Output the [x, y] coordinate of the center of the cell containing the given text.  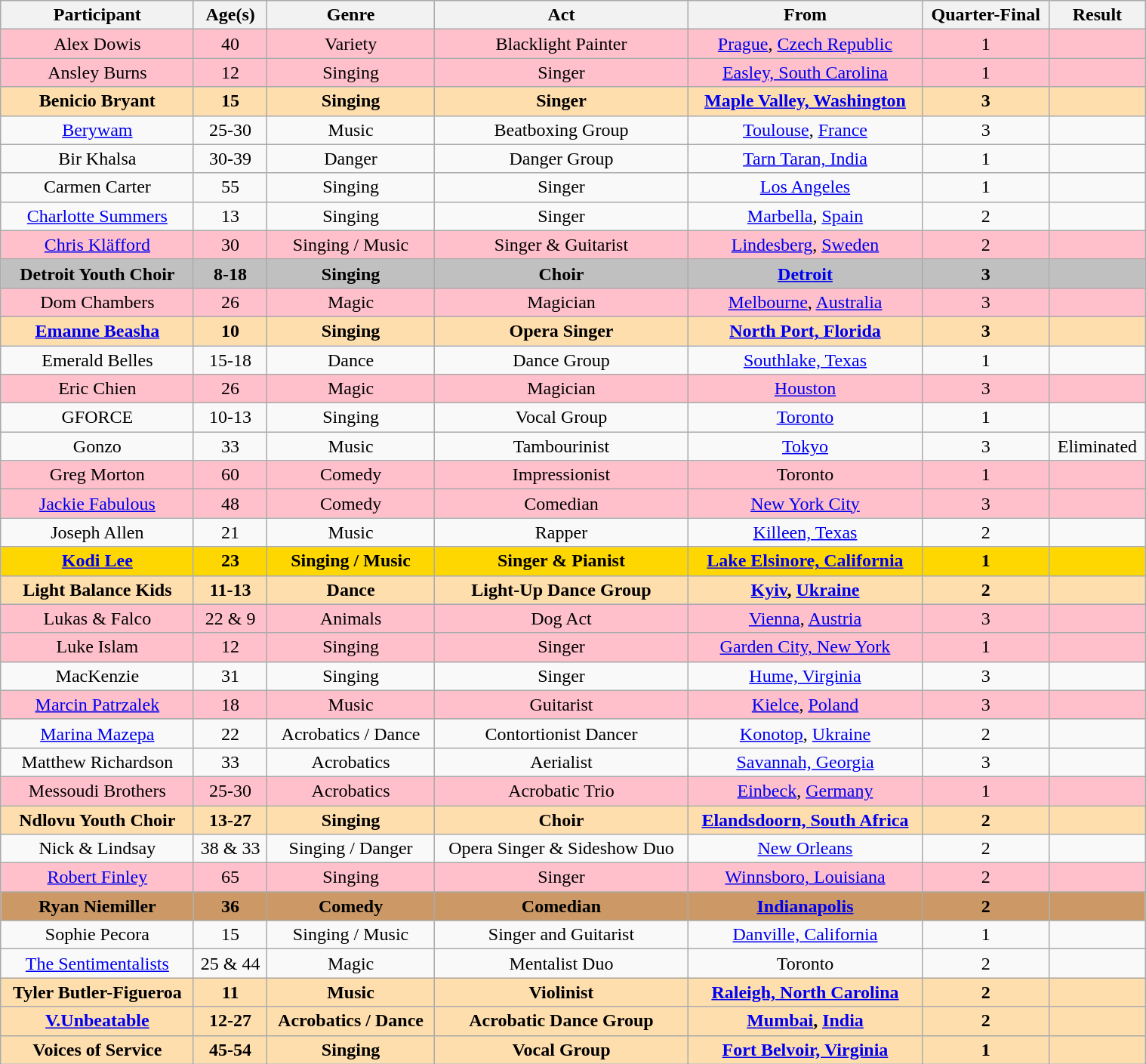
Indianapolis [806, 906]
48 [230, 504]
60 [230, 475]
Melbourne, Australia [806, 302]
Blacklight Painter [561, 44]
Lukas & Falco [97, 618]
Easley, South Carolina [806, 72]
30-39 [230, 159]
Lindesberg, Sweden [806, 245]
Emanne Beasha [97, 331]
Alex Dowis [97, 44]
Charlotte Summers [97, 216]
Act [561, 15]
Fort Belvoir, Virginia [806, 1050]
Marbella, Spain [806, 216]
Messoudi Brothers [97, 791]
8-18 [230, 273]
Aerialist [561, 762]
Greg Morton [97, 475]
Animals [350, 618]
Acrobatic Dance Group [561, 1021]
22 [230, 733]
Acrobatic Trio [561, 791]
Eliminated [1097, 446]
Kodi Lee [97, 561]
Mumbai, India [806, 1021]
36 [230, 906]
Carmen Carter [97, 187]
Mentalist Duo [561, 964]
55 [230, 187]
13 [230, 216]
21 [230, 532]
30 [230, 245]
Matthew Richardson [97, 762]
Singer & Pianist [561, 561]
Result [1097, 15]
Emerald Belles [97, 360]
Chris Kläfford [97, 245]
Prague, Czech Republic [806, 44]
Garden City, New York [806, 647]
Einbeck, Germany [806, 791]
GFORCE [97, 418]
Dance Group [561, 360]
Ansley Burns [97, 72]
Benicio Bryant [97, 101]
Singer and Guitarist [561, 935]
Danger [350, 159]
11-13 [230, 590]
38 & 33 [230, 849]
10 [230, 331]
Luke Islam [97, 647]
Guitarist [561, 705]
Kielce, Poland [806, 705]
Konotop, Ukraine [806, 733]
Opera Singer [561, 331]
Beatboxing Group [561, 130]
Tarn Taran, India [806, 159]
Light Balance Kids [97, 590]
Robert Finley [97, 877]
Age(s) [230, 15]
The Sentimentalists [97, 964]
23 [230, 561]
15-18 [230, 360]
Light-Up Dance Group [561, 590]
V.Unbeatable [97, 1021]
40 [230, 44]
Impressionist [561, 475]
Participant [97, 15]
Elandsdoorn, South Africa [806, 819]
22 & 9 [230, 618]
Vienna, Austria [806, 618]
New Orleans [806, 849]
Tyler Butler-Figueroa [97, 992]
Violinist [561, 992]
Voices of Service [97, 1050]
25 & 44 [230, 964]
10-13 [230, 418]
From [806, 15]
North Port, Florida [806, 331]
Kyiv, Ukraine [806, 590]
65 [230, 877]
MacKenzie [97, 676]
New York City [806, 504]
Maple Valley, Washington [806, 101]
Tokyo [806, 446]
Quarter-Final [986, 15]
Winnsboro, Louisiana [806, 877]
Detroit Youth Choir [97, 273]
Eric Chien [97, 389]
45-54 [230, 1050]
Singer & Guitarist [561, 245]
Rapper [561, 532]
Savannah, Georgia [806, 762]
Southlake, Texas [806, 360]
Lake Elsinore, California [806, 561]
31 [230, 676]
Killeen, Texas [806, 532]
Ndlovu Youth Choir [97, 819]
Berywam [97, 130]
Marina Mazepa [97, 733]
Joseph Allen [97, 532]
Danger Group [561, 159]
Raleigh, North Carolina [806, 992]
13-27 [230, 819]
Houston [806, 389]
Sophie Pecora [97, 935]
12-27 [230, 1021]
11 [230, 992]
Gonzo [97, 446]
Genre [350, 15]
Contortionist Dancer [561, 733]
Singing / Danger [350, 849]
Variety [350, 44]
Marcin Patrzalek [97, 705]
Detroit [806, 273]
Opera Singer & Sideshow Duo [561, 849]
Hume, Virginia [806, 676]
Danville, California [806, 935]
Toulouse, France [806, 130]
Dog Act [561, 618]
Los Angeles [806, 187]
Tambourinist [561, 446]
Nick & Lindsay [97, 849]
Bir Khalsa [97, 159]
Jackie Fabulous [97, 504]
Dom Chambers [97, 302]
Ryan Niemiller [97, 906]
18 [230, 705]
